Detect which cell encompasses the target text, then output its (x, y) center coordinate. 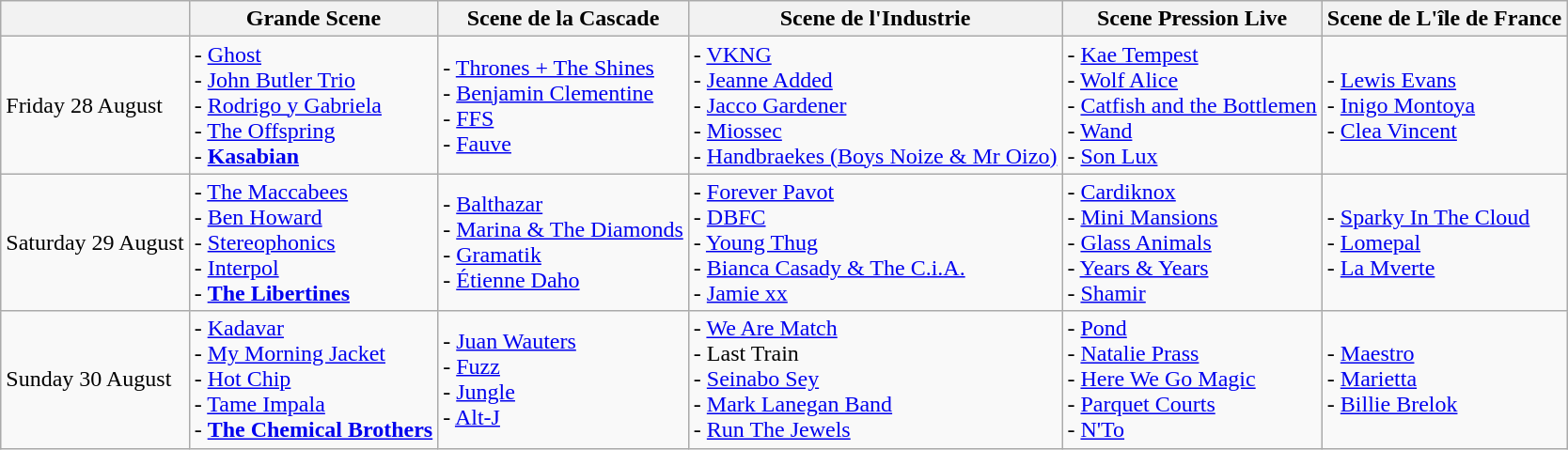
Sunday 30 August (95, 380)
Scene de L'île de France (1444, 19)
- Lewis Evans- Inigo Montoya- Clea Vincent (1444, 105)
Grande Scene (314, 19)
Scene de la Cascade (564, 19)
- Forever Pavot- DBFC- Young Thug- Bianca Casady & The C.i.A.- Jamie xx (875, 242)
- VKNG- Jeanne Added- Jacco Gardener- Miossec- Handbraekes (Boys Noize & Mr Oizo) (875, 105)
- Ghost- John Butler Trio- Rodrigo y Gabriela- The Offspring- Kasabian (314, 105)
- Kadavar- My Morning Jacket- Hot Chip- Tame Impala- The Chemical Brothers (314, 380)
- The Maccabees- Ben Howard- Stereophonics- Interpol- The Libertines (314, 242)
Friday 28 August (95, 105)
- Balthazar- Marina & The Diamonds- Gramatik- Étienne Daho (564, 242)
- Cardiknox- Mini Mansions- Glass Animals- Years & Years- Shamir (1192, 242)
- Sparky In The Cloud- Lomepal- La Mverte (1444, 242)
- Maestro- Marietta- Billie Brelok (1444, 380)
Scene de l'Industrie (875, 19)
- Kae Tempest- Wolf Alice- Catfish and the Bottlemen- Wand- Son Lux (1192, 105)
- Thrones + The Shines- Benjamin Clementine- FFS- Fauve (564, 105)
- We Are Match- Last Train- Seinabo Sey- Mark Lanegan Band- Run The Jewels (875, 380)
- Juan Wauters- Fuzz- Jungle- Alt-J (564, 380)
- Pond- Natalie Prass- Here We Go Magic- Parquet Courts- N'To (1192, 380)
Scene Pression Live (1192, 19)
Saturday 29 August (95, 242)
